Capture the cell that displays the provided text and extract its [x, y] central coordinate. 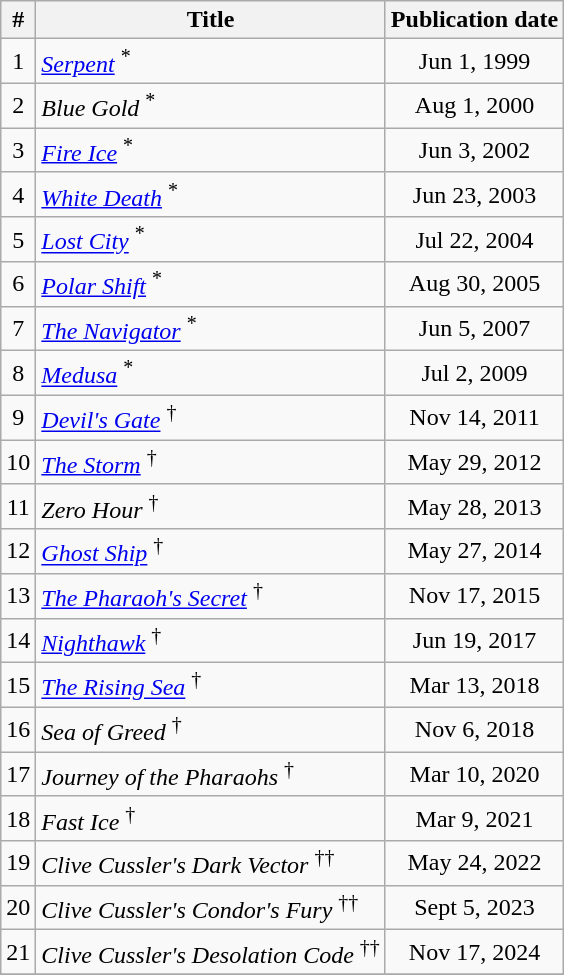
15 [18, 686]
4 [18, 194]
The Storm † [211, 462]
Title [211, 20]
20 [18, 908]
Aug 30, 2005 [474, 284]
3 [18, 150]
21 [18, 952]
1 [18, 62]
Nighthawk † [211, 640]
Jun 23, 2003 [474, 194]
Mar 9, 2021 [474, 818]
17 [18, 774]
18 [18, 818]
Zero Hour † [211, 506]
Mar 13, 2018 [474, 686]
Nov 17, 2024 [474, 952]
May 29, 2012 [474, 462]
Clive Cussler's Condor's Fury †† [211, 908]
Jun 19, 2017 [474, 640]
The Pharaoh's Secret † [211, 596]
The Rising Sea † [211, 686]
Blue Gold * [211, 106]
2 [18, 106]
# [18, 20]
19 [18, 864]
Jun 3, 2002 [474, 150]
9 [18, 418]
Fast Ice † [211, 818]
Aug 1, 2000 [474, 106]
6 [18, 284]
16 [18, 730]
Devil's Gate † [211, 418]
Polar Shift * [211, 284]
10 [18, 462]
14 [18, 640]
Ghost Ship † [211, 552]
7 [18, 328]
Jul 22, 2004 [474, 240]
Sea of Greed † [211, 730]
Clive Cussler's Dark Vector †† [211, 864]
Jun 5, 2007 [474, 328]
12 [18, 552]
The Navigator * [211, 328]
Lost City * [211, 240]
8 [18, 374]
Publication date [474, 20]
Journey of the Pharaohs † [211, 774]
May 27, 2014 [474, 552]
Medusa * [211, 374]
Jul 2, 2009 [474, 374]
Clive Cussler's Desolation Code †† [211, 952]
11 [18, 506]
White Death * [211, 194]
Jun 1, 1999 [474, 62]
13 [18, 596]
Mar 10, 2020 [474, 774]
Nov 6, 2018 [474, 730]
Nov 17, 2015 [474, 596]
Serpent * [211, 62]
Sept 5, 2023 [474, 908]
May 28, 2013 [474, 506]
5 [18, 240]
Fire Ice * [211, 150]
May 24, 2022 [474, 864]
Nov 14, 2011 [474, 418]
